Capture the cell that displays the provided text and extract its [x, y] central coordinate. 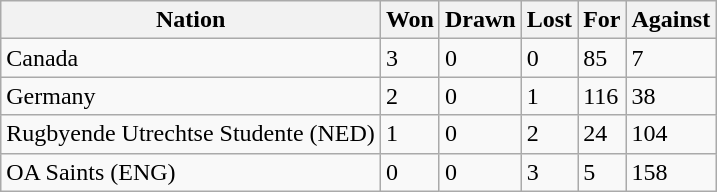
Germany [191, 96]
Lost [549, 20]
Canada [191, 58]
For [602, 20]
Rugbyende Utrechtse Studente (NED) [191, 134]
5 [602, 172]
38 [671, 96]
24 [602, 134]
Against [671, 20]
104 [671, 134]
Won [410, 20]
158 [671, 172]
116 [602, 96]
Drawn [480, 20]
OA Saints (ENG) [191, 172]
7 [671, 58]
85 [602, 58]
Nation [191, 20]
